Return the (x, y) coordinate for the center point of the cell that contains the specified text.  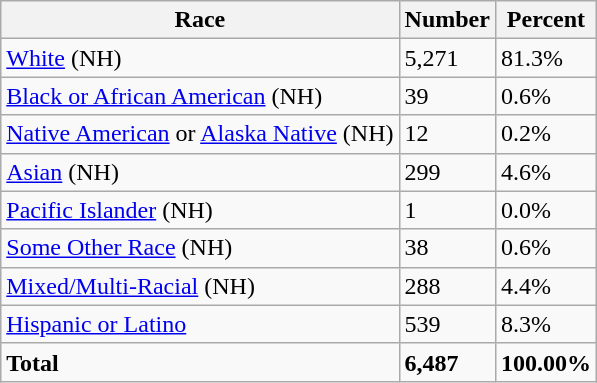
Native American or Alaska Native (NH) (200, 134)
299 (447, 172)
0.0% (546, 210)
8.3% (546, 324)
38 (447, 248)
Race (200, 20)
Percent (546, 20)
White (NH) (200, 58)
539 (447, 324)
81.3% (546, 58)
Hispanic or Latino (200, 324)
5,271 (447, 58)
288 (447, 286)
4.4% (546, 286)
Some Other Race (NH) (200, 248)
Black or African American (NH) (200, 96)
100.00% (546, 362)
Total (200, 362)
Pacific Islander (NH) (200, 210)
Number (447, 20)
39 (447, 96)
1 (447, 210)
4.6% (546, 172)
6,487 (447, 362)
Mixed/Multi-Racial (NH) (200, 286)
0.2% (546, 134)
12 (447, 134)
Asian (NH) (200, 172)
